For the text-containing cell, return its midpoint in [X, Y] coordinate format. 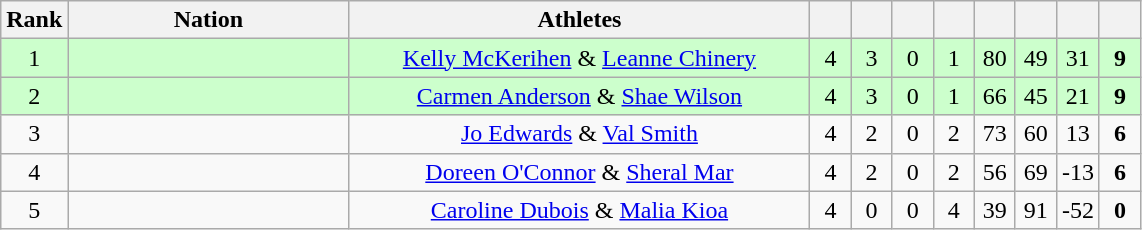
56 [994, 172]
Rank [34, 20]
49 [1036, 58]
Athletes [580, 20]
91 [1036, 210]
73 [994, 134]
21 [1078, 96]
Jo Edwards & Val Smith [580, 134]
80 [994, 58]
45 [1036, 96]
69 [1036, 172]
31 [1078, 58]
5 [34, 210]
Nation [208, 20]
39 [994, 210]
60 [1036, 134]
Caroline Dubois & Malia Kioa [580, 210]
-52 [1078, 210]
66 [994, 96]
Doreen O'Connor & Sheral Mar [580, 172]
-13 [1078, 172]
Carmen Anderson & Shae Wilson [580, 96]
Kelly McKerihen & Leanne Chinery [580, 58]
13 [1078, 134]
